Find where the given text appears and provide that cell's center as [X, Y] coordinate. 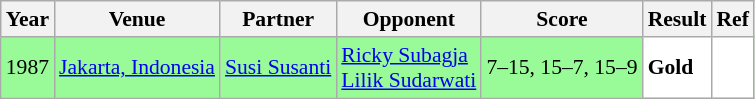
Year [28, 19]
1987 [28, 68]
7–15, 15–7, 15–9 [562, 68]
Result [678, 19]
Score [562, 19]
Ref [732, 19]
Ricky Subagja Lilik Sudarwati [408, 68]
Gold [678, 68]
Venue [137, 19]
Jakarta, Indonesia [137, 68]
Susi Susanti [278, 68]
Partner [278, 19]
Opponent [408, 19]
